Search for the cell housing the specified text and yield its (x, y) center coordinate. 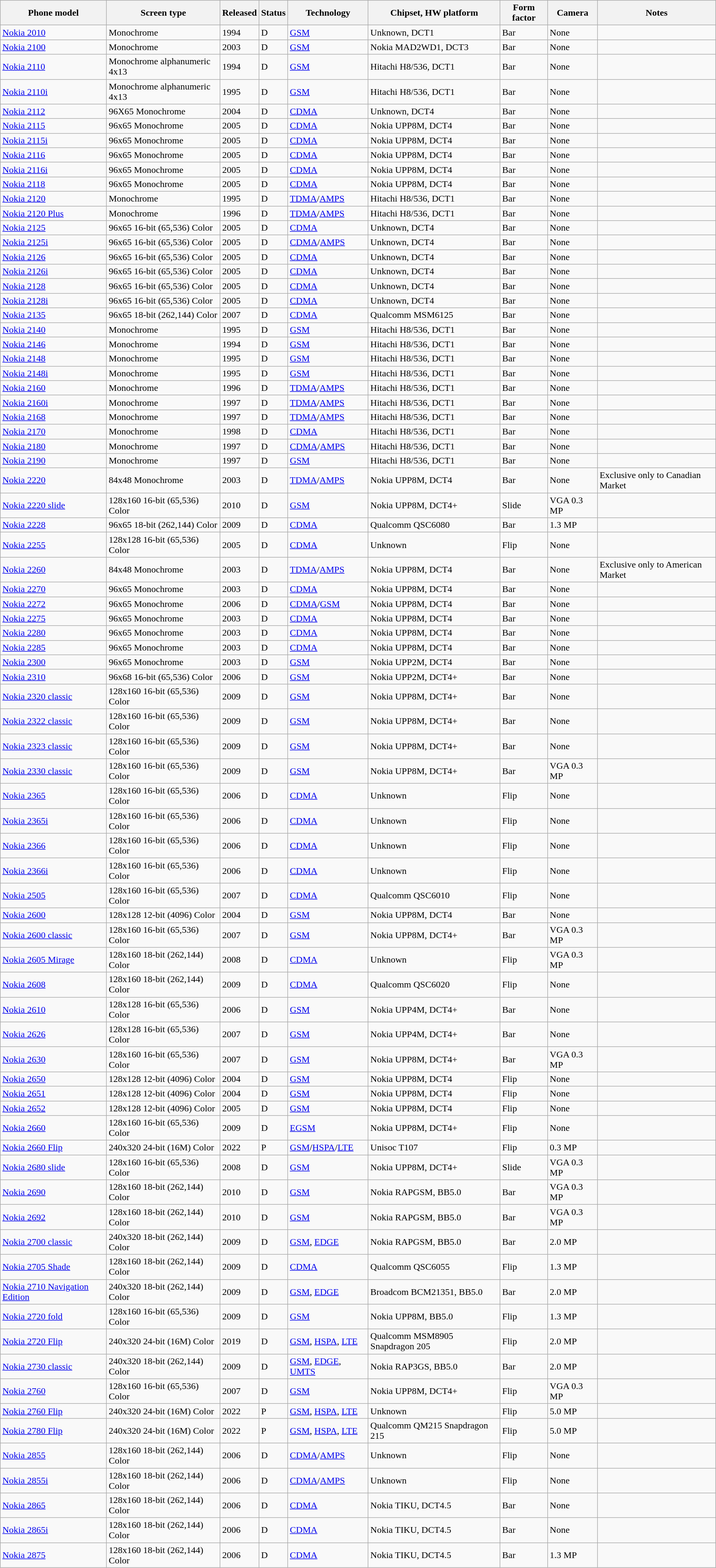
Nokia 2126 (54, 257)
Nokia 2323 classic (54, 746)
Nokia 2330 classic (54, 771)
EGSM (328, 1128)
Nokia 2690 (54, 1192)
Nokia 2700 classic (54, 1242)
Nokia 2180 (54, 446)
Nokia 2125 (54, 228)
Phone model (54, 13)
Nokia 2855 (54, 1456)
Nokia 2720 Flip (54, 1342)
96x68 16-bit (65,536) Color (164, 677)
GSM, EDGE, UMTS (328, 1366)
Nokia 2100 (54, 47)
Nokia 2692 (54, 1217)
CDMA/GSM (328, 604)
Nokia 2366 (54, 846)
Nokia MAD2WD1, DCT3 (434, 47)
Technology (328, 13)
0.3 MP (573, 1148)
Nokia 2120 (54, 198)
Nokia 2760 Flip (54, 1411)
Nokia UPP8M, BB5.0 (434, 1316)
Nokia 2680 slide (54, 1167)
Nokia 2168 (54, 417)
Nokia 2865 (54, 1505)
Nokia 2630 (54, 1059)
Nokia 2135 (54, 315)
Nokia 2272 (54, 604)
Form factor (524, 13)
Nokia 2300 (54, 662)
Nokia 2110 (54, 67)
Nokia 2608 (54, 984)
Nokia 2660 (54, 1128)
Nokia 2148 (54, 359)
Nokia 2255 (54, 545)
Qualcomm QM215 Snapdragon 215 (434, 1430)
Status (273, 13)
Nokia 2118 (54, 184)
GSM/HSPA/LTE (328, 1148)
Nokia 2146 (54, 344)
Nokia 2125i (54, 242)
Nokia 2600 classic (54, 935)
Nokia 2505 (54, 896)
Nokia 2780 Flip (54, 1430)
Nokia 2600 (54, 915)
Chipset, HW platform (434, 13)
2019 (239, 1342)
Nokia 2652 (54, 1108)
Nokia 2310 (54, 677)
Nokia 2705 Shade (54, 1267)
Nokia 2660 Flip (54, 1148)
Nokia 2115i (54, 140)
96X65 Monochrome (164, 111)
Nokia 2626 (54, 1034)
Nokia 2275 (54, 618)
Nokia 2651 (54, 1093)
Nokia 2855i (54, 1480)
Nokia 2366i (54, 870)
Nokia 2650 (54, 1079)
Nokia 2120 Plus (54, 213)
Nokia RAP3GS, BB5.0 (434, 1366)
Qualcomm MSM8905 Snapdragon 205 (434, 1342)
Nokia 2115 (54, 126)
Nokia 2260 (54, 570)
Nokia 2710 Navigation Edition (54, 1292)
Nokia 2320 classic (54, 696)
Nokia 2128 (54, 286)
Nokia 2730 classic (54, 1366)
Exclusive only to American Market (656, 570)
Nokia 2116i (54, 169)
Unknown, DCT1 (434, 33)
Nokia 2865i (54, 1531)
Nokia 2160i (54, 402)
Nokia 2160 (54, 388)
Nokia 2110i (54, 92)
Exclusive only to Canadian Market (656, 480)
Qualcomm QSC6080 (434, 525)
Screen type (164, 13)
Nokia 2365i (54, 821)
Nokia 2610 (54, 1010)
Nokia 2875 (54, 1555)
Camera (573, 13)
Nokia 2365 (54, 796)
Broadcom BCM21351, BB5.0 (434, 1292)
Nokia 2126i (54, 272)
Nokia 2116 (54, 155)
Nokia 2140 (54, 330)
Nokia 2760 (54, 1391)
Qualcomm QSC6010 (434, 896)
Nokia 2220 (54, 480)
Qualcomm QSC6020 (434, 984)
Nokia UPP2M, DCT4 (434, 662)
Nokia 2220 slide (54, 506)
Nokia 2280 (54, 633)
Nokia 2228 (54, 525)
Qualcomm MSM6125 (434, 315)
Nokia UPP2M, DCT4+ (434, 677)
Unisoc T107 (434, 1148)
Nokia 2170 (54, 431)
Nokia 2128i (54, 301)
Released (239, 13)
Nokia 2010 (54, 33)
Nokia 2720 fold (54, 1316)
Nokia 2285 (54, 647)
Nokia 2322 classic (54, 721)
Nokia 2605 Mirage (54, 960)
Nokia 2270 (54, 589)
Nokia 2190 (54, 461)
Nokia 2148i (54, 373)
Notes (656, 13)
1998 (239, 431)
Nokia 2112 (54, 111)
Qualcomm QSC6055 (434, 1267)
